For the text-containing cell, return its midpoint in (X, Y) coordinate format. 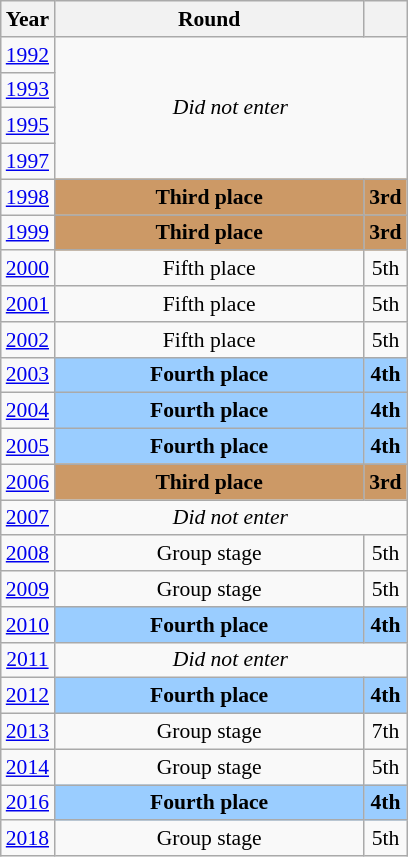
2012 (28, 696)
2011 (28, 660)
2018 (28, 839)
7th (386, 732)
2005 (28, 447)
2006 (28, 482)
2001 (28, 304)
1999 (28, 233)
2014 (28, 767)
1995 (28, 126)
2002 (28, 340)
2007 (28, 518)
2010 (28, 625)
2008 (28, 554)
1992 (28, 55)
2016 (28, 803)
1998 (28, 197)
Year (28, 19)
2009 (28, 589)
2013 (28, 732)
1993 (28, 90)
1997 (28, 162)
2004 (28, 411)
2000 (28, 269)
2003 (28, 375)
Round (209, 19)
